For the text-containing cell, return its midpoint in [x, y] coordinate format. 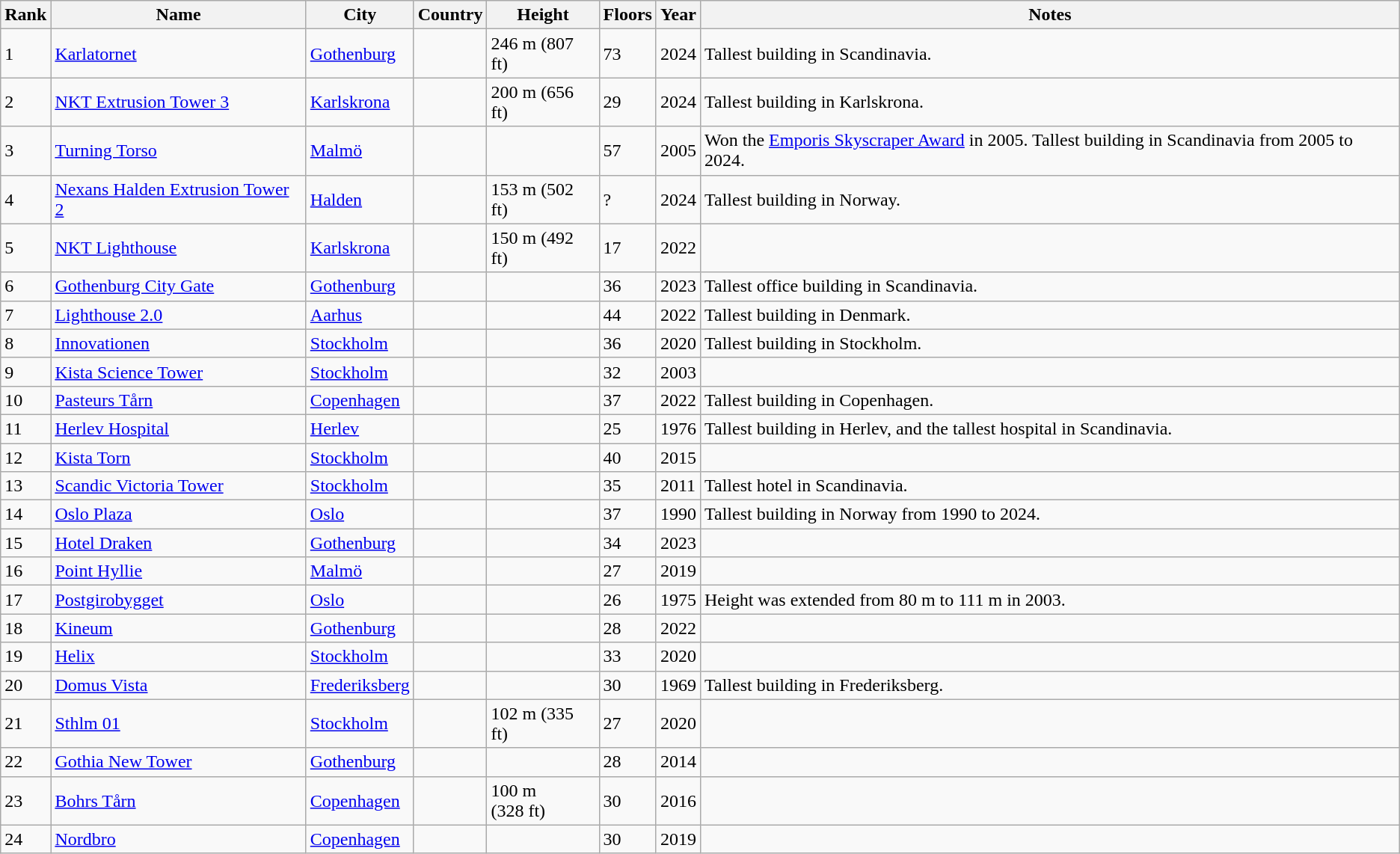
7 [25, 315]
Height [543, 15]
Height was extended from 80 m to 111 m in 2003. [1050, 600]
26 [627, 600]
Tallest building in Stockholm. [1050, 343]
Gothia New Tower [178, 762]
150 m (492 ft) [543, 248]
Innovationen [178, 343]
3 [25, 151]
100 m (328 ft) [543, 800]
1 [25, 54]
Tallest office building in Scandinavia. [1050, 286]
34 [627, 543]
Halden [360, 199]
11 [25, 428]
102 m (335 ft) [543, 724]
1969 [678, 685]
Tallest hotel in Scandinavia. [1050, 486]
Floors [627, 15]
Herlev [360, 428]
13 [25, 486]
Scandic Victoria Tower [178, 486]
20 [25, 685]
44 [627, 315]
29 [627, 102]
Domus Vista [178, 685]
Hotel Draken [178, 543]
Tallest building in Norway. [1050, 199]
14 [25, 514]
Kista Science Tower [178, 372]
2 [25, 102]
2016 [678, 800]
5 [25, 248]
Country [450, 15]
NKT Extrusion Tower 3 [178, 102]
Lighthouse 2.0 [178, 315]
2015 [678, 457]
Tallest building in Copenhagen. [1050, 400]
Aarhus [360, 315]
246 m (807 ft) [543, 54]
2005 [678, 151]
2003 [678, 372]
57 [627, 151]
18 [25, 628]
Helix [178, 657]
NKT Lighthouse [178, 248]
1975 [678, 600]
Bohrs Tårn [178, 800]
Notes [1050, 15]
10 [25, 400]
40 [627, 457]
4 [25, 199]
Point Hyllie [178, 571]
Oslo Plaza [178, 514]
2011 [678, 486]
Tallest building in Frederiksberg. [1050, 685]
6 [25, 286]
Gothenburg City Gate [178, 286]
1976 [678, 428]
25 [627, 428]
City [360, 15]
Won the Emporis Skyscraper Award in 2005. Tallest building in Scandinavia from 2005 to 2024. [1050, 151]
Sthlm 01 [178, 724]
Kista Torn [178, 457]
21 [25, 724]
12 [25, 457]
Kineum [178, 628]
Tallest building in Norway from 1990 to 2024. [1050, 514]
35 [627, 486]
1990 [678, 514]
73 [627, 54]
153 m (502 ft) [543, 199]
Karlatornet [178, 54]
23 [25, 800]
Year [678, 15]
24 [25, 839]
Tallest building in Scandinavia. [1050, 54]
19 [25, 657]
32 [627, 372]
Tallest building in Karlskrona. [1050, 102]
22 [25, 762]
33 [627, 657]
Tallest building in Herlev, and the tallest hospital in Scandinavia. [1050, 428]
16 [25, 571]
Nordbro [178, 839]
Herlev Hospital [178, 428]
Nexans Halden Extrusion Tower 2 [178, 199]
Pasteurs Tårn [178, 400]
Turning Torso [178, 151]
2014 [678, 762]
Tallest building in Denmark. [1050, 315]
8 [25, 343]
15 [25, 543]
Rank [25, 15]
Name [178, 15]
200 m (656 ft) [543, 102]
Postgirobygget [178, 600]
Frederiksberg [360, 685]
? [627, 199]
9 [25, 372]
